Extract the [x, y] coordinate from the center of the cell holding the provided text.  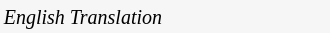
English Translation [166, 16]
